Provide the [X, Y] coordinate of the cell's center where the given text is located.  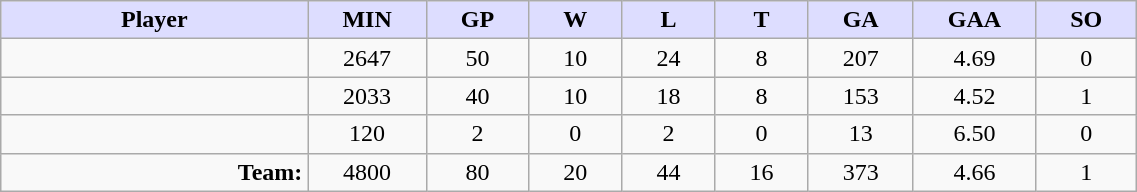
T [762, 20]
Team: [154, 172]
13 [860, 134]
50 [477, 58]
GAA [974, 20]
4.66 [974, 172]
16 [762, 172]
18 [668, 96]
W [576, 20]
40 [477, 96]
80 [477, 172]
Player [154, 20]
373 [860, 172]
20 [576, 172]
120 [367, 134]
SO [1086, 20]
2033 [367, 96]
6.50 [974, 134]
4.69 [974, 58]
2647 [367, 58]
24 [668, 58]
MIN [367, 20]
44 [668, 172]
GA [860, 20]
153 [860, 96]
207 [860, 58]
4800 [367, 172]
L [668, 20]
GP [477, 20]
4.52 [974, 96]
